Scan for the cell matching the given text and deliver its [x, y] coordinate at center. 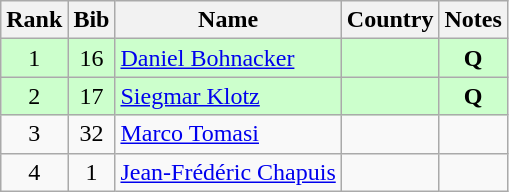
Name [228, 20]
Marco Tomasi [228, 134]
32 [92, 134]
Rank [34, 20]
Notes [473, 20]
Bib [92, 20]
2 [34, 96]
17 [92, 96]
16 [92, 58]
Jean-Frédéric Chapuis [228, 172]
Country [390, 20]
4 [34, 172]
3 [34, 134]
Siegmar Klotz [228, 96]
Daniel Bohnacker [228, 58]
